Return (X, Y) of the center of cell containing provided text 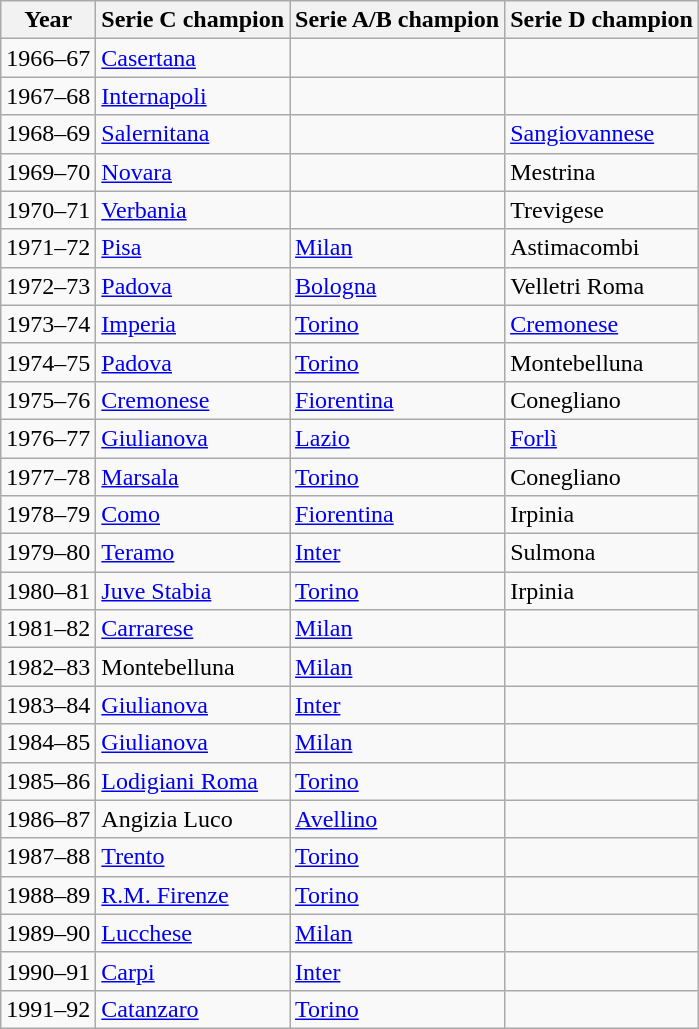
1972–73 (48, 286)
Catanzaro (193, 1009)
1989–90 (48, 933)
1969–70 (48, 172)
1985–86 (48, 781)
1973–74 (48, 324)
1987–88 (48, 857)
1984–85 (48, 743)
Angizia Luco (193, 819)
Juve Stabia (193, 591)
Lodigiani Roma (193, 781)
Avellino (398, 819)
1974–75 (48, 362)
Serie A/B champion (398, 20)
1975–76 (48, 400)
1977–78 (48, 477)
1986–87 (48, 819)
Casertana (193, 58)
Serie C champion (193, 20)
Imperia (193, 324)
Verbania (193, 210)
Carrarese (193, 629)
1990–91 (48, 971)
Lazio (398, 438)
R.M. Firenze (193, 895)
Pisa (193, 248)
1982–83 (48, 667)
Novara (193, 172)
1971–72 (48, 248)
Trevigese (602, 210)
Bologna (398, 286)
1970–71 (48, 210)
Serie D champion (602, 20)
Marsala (193, 477)
Forlì (602, 438)
Sulmona (602, 553)
1980–81 (48, 591)
Internapoli (193, 96)
1978–79 (48, 515)
1988–89 (48, 895)
1976–77 (48, 438)
Velletri Roma (602, 286)
1991–92 (48, 1009)
Teramo (193, 553)
Salernitana (193, 134)
1968–69 (48, 134)
Como (193, 515)
1981–82 (48, 629)
Sangiovannese (602, 134)
1979–80 (48, 553)
Lucchese (193, 933)
1966–67 (48, 58)
Year (48, 20)
Astimacombi (602, 248)
1967–68 (48, 96)
1983–84 (48, 705)
Carpi (193, 971)
Mestrina (602, 172)
Trento (193, 857)
